Detect which cell encompasses the target text, then output its [X, Y] center coordinate. 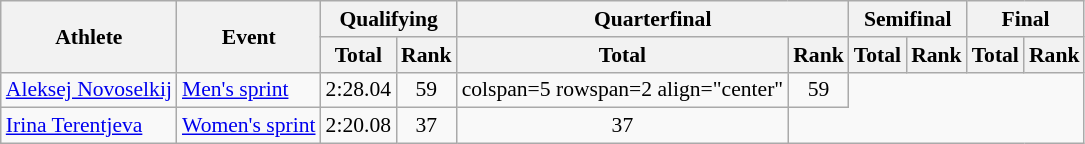
Women's sprint [249, 126]
Men's sprint [249, 90]
Final [1026, 19]
Irina Terentjeva [89, 126]
2:20.08 [358, 126]
Qualifying [389, 19]
Event [249, 36]
colspan=5 rowspan=2 align="center" [623, 90]
Quarterfinal [653, 19]
Semifinal [908, 19]
Athlete [89, 36]
Aleksej Novoselkij [89, 90]
2:28.04 [358, 90]
